Scan for the cell matching the given text and deliver its (X, Y) coordinate at center. 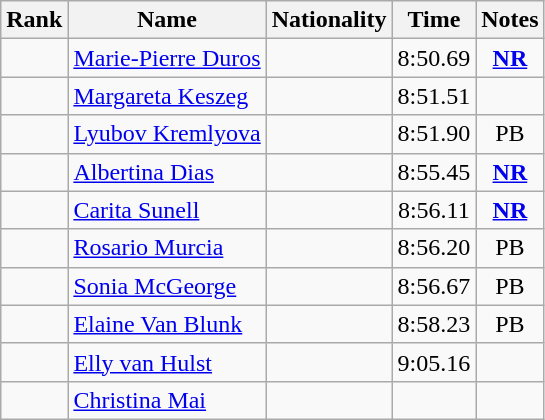
Elly van Hulst (167, 362)
Rosario Murcia (167, 248)
8:56.67 (434, 286)
Albertina Dias (167, 172)
Notes (510, 20)
Lyubov Kremlyova (167, 134)
8:55.45 (434, 172)
Christina Mai (167, 400)
9:05.16 (434, 362)
Rank (34, 20)
Name (167, 20)
Carita Sunell (167, 210)
Sonia McGeorge (167, 286)
8:51.51 (434, 96)
Nationality (329, 20)
Marie-Pierre Duros (167, 58)
8:56.11 (434, 210)
Margareta Keszeg (167, 96)
8:58.23 (434, 324)
8:56.20 (434, 248)
8:50.69 (434, 58)
Elaine Van Blunk (167, 324)
Time (434, 20)
8:51.90 (434, 134)
